Locate the cell with the specified text and output its (x, y) center coordinate. 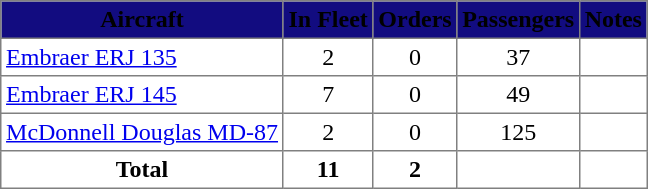
49 (518, 95)
7 (328, 95)
Aircraft (142, 20)
McDonnell Douglas MD-87 (142, 132)
Passengers (518, 20)
Orders (415, 20)
Embraer ERJ 135 (142, 57)
Embraer ERJ 145 (142, 95)
11 (328, 170)
In Fleet (328, 20)
Total (142, 170)
125 (518, 132)
37 (518, 57)
Notes (613, 20)
